Search for the cell housing the specified text and yield its (x, y) center coordinate. 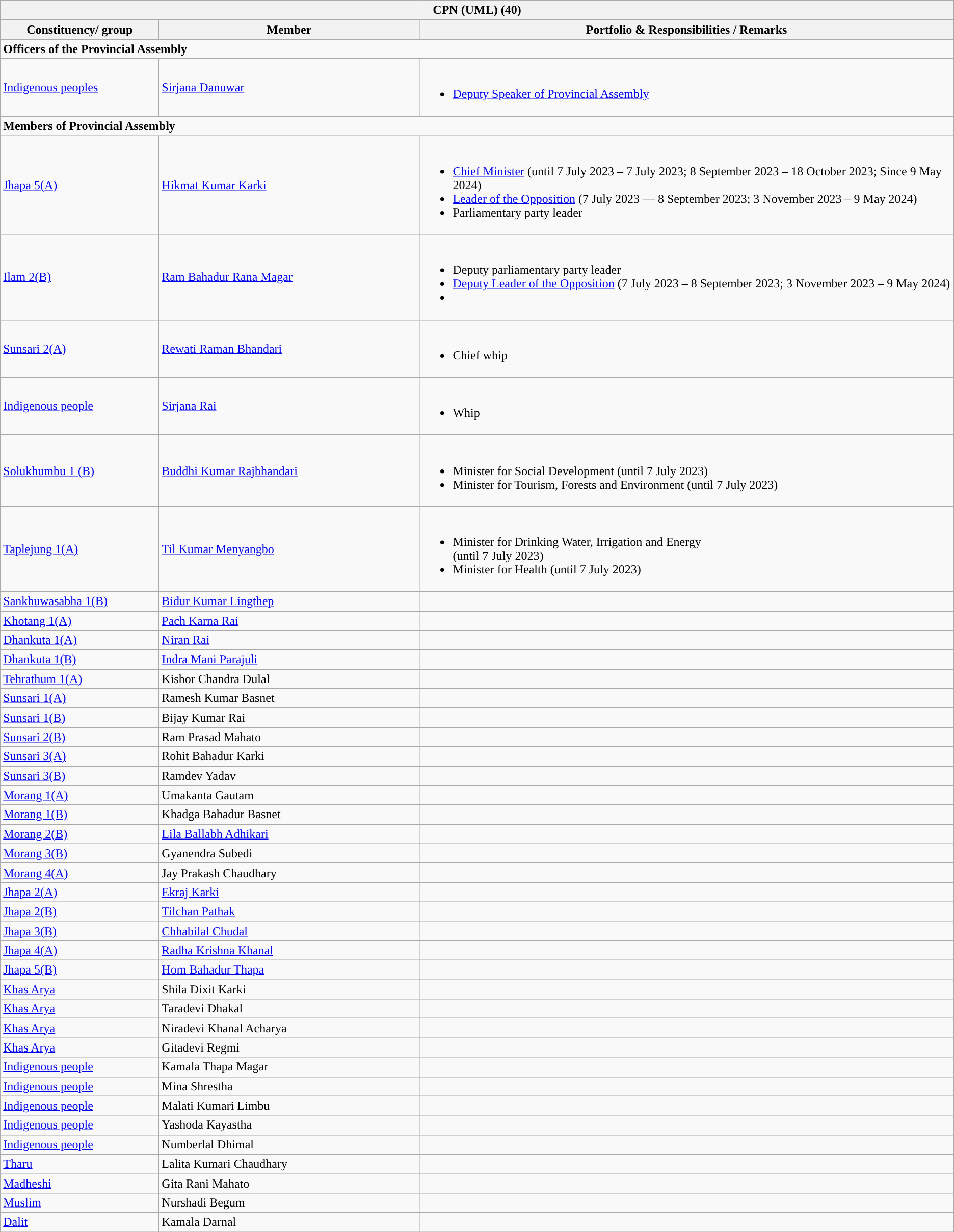
Sunsari 1(B) (79, 718)
Til Kumar Menyangbo (289, 548)
Morang 3(B) (79, 853)
Ramdev Yadav (289, 776)
Pach Karna Rai (289, 620)
Umakanta Gautam (289, 795)
Ramesh Kumar Basnet (289, 698)
Dhankuta 1(A) (79, 640)
Ram Prasad Mahato (289, 737)
Officers of the Provincial Assembly (477, 49)
Morang 2(B) (79, 834)
Deputy Speaker of Provincial Assembly (686, 88)
Gita Rani Mahato (289, 1183)
Jhapa 2(A) (79, 892)
Chhabilal Chudal (289, 931)
Rohit Bahadur Karki (289, 756)
Lalita Kumari Chaudhary (289, 1164)
Sunsari 3(A) (79, 756)
Chief whip (686, 349)
Indigenous peoples (79, 88)
Rewati Raman Bhandari (289, 349)
Shila Dixit Karki (289, 989)
Sunsari 2(A) (79, 349)
Buddhi Kumar Rajbhandari (289, 470)
Minister for Social Development (until 7 July 2023)Minister for Tourism, Forests and Environment (until 7 July 2023) (686, 470)
Whip (686, 406)
Gyanendra Subedi (289, 853)
Radha Krishna Khanal (289, 951)
Ekraj Karki (289, 892)
Dalit (79, 1222)
Jhapa 5(A) (79, 185)
Tharu (79, 1164)
Tehrathum 1(A) (79, 679)
Solukhumbu 1 (B) (79, 470)
Ilam 2(B) (79, 277)
Deputy parliamentary party leaderDeputy Leader of the Opposition (7 July 2023 – 8 September 2023; 3 November 2023 – 9 May 2024) (686, 277)
Sunsari 2(B) (79, 737)
Jhapa 3(B) (79, 931)
Ram Bahadur Rana Magar (289, 277)
Lila Ballabh Adhikari (289, 834)
Dhankuta 1(B) (79, 660)
Taradevi Dhakal (289, 1009)
Member (289, 30)
Bidur Kumar Lingthep (289, 601)
Kishor Chandra Dulal (289, 679)
Morang 4(A) (79, 873)
Morang 1(A) (79, 795)
Madheshi (79, 1183)
Jay Prakash Chaudhary (289, 873)
Minister for Drinking Water, Irrigation and Energy(until 7 July 2023)Minister for Health (until 7 July 2023) (686, 548)
Kamala Darnal (289, 1222)
Morang 1(B) (79, 815)
Khotang 1(A) (79, 620)
Kamala Thapa Magar (289, 1067)
Gitadevi Regmi (289, 1047)
Sunsari 3(B) (79, 776)
Khadga Bahadur Basnet (289, 815)
Niradevi Khanal Acharya (289, 1028)
Hom Bahadur Thapa (289, 970)
Nurshadi Begum (289, 1202)
Malati Kumari Limbu (289, 1106)
Sirjana Danuwar (289, 88)
Bijay Kumar Rai (289, 718)
Hikmat Kumar Karki (289, 185)
Jhapa 4(A) (79, 951)
Mina Shrestha (289, 1086)
Jhapa 5(B) (79, 970)
Taplejung 1(A) (79, 548)
Sirjana Rai (289, 406)
Portfolio & Responsibilities / Remarks (686, 30)
Constituency/ group (79, 30)
CPN (UML) (40) (477, 10)
Yashoda Kayastha (289, 1125)
Tilchan Pathak (289, 911)
Members of Provincial Assembly (477, 126)
Jhapa 2(B) (79, 911)
Muslim (79, 1202)
Numberlal Dhimal (289, 1144)
Indra Mani Parajuli (289, 660)
Niran Rai (289, 640)
Sunsari 1(A) (79, 698)
Sankhuwasabha 1(B) (79, 601)
